For the text-containing cell, return its midpoint in [x, y] coordinate format. 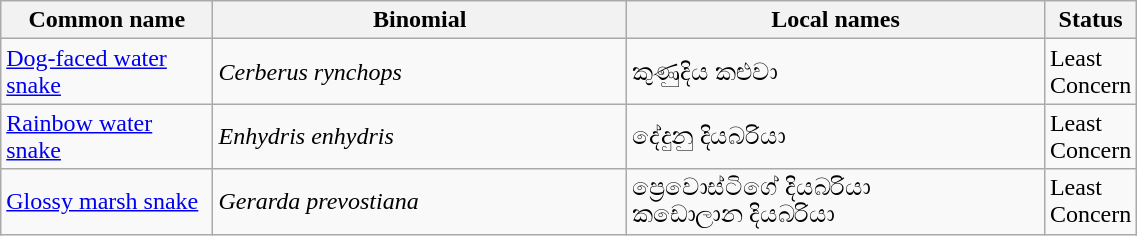
Glossy marsh snake [107, 202]
Local names [836, 20]
Cerberus rynchops [420, 72]
කුණුදිය කළුවා [836, 72]
දේදුනු දියබරියා [836, 136]
Rainbow water snake [107, 136]
Dog-faced water snake [107, 72]
Gerarda prevostiana [420, 202]
Status [1090, 20]
ප්‍රෙවොස්ටිගේ දියබරියා කඩොලාන දියබරියා [836, 202]
Common name [107, 20]
Binomial [420, 20]
Enhydris enhydris [420, 136]
